Detect which cell encompasses the target text, then output its [X, Y] center coordinate. 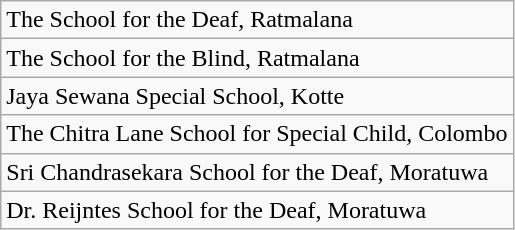
The School for the Blind, Ratmalana [257, 58]
The Chitra Lane School for Special Child, Colombo [257, 134]
Dr. Reijntes School for the Deaf, Moratuwa [257, 210]
The School for the Deaf, Ratmalana [257, 20]
Jaya Sewana Special School, Kotte [257, 96]
Sri Chandrasekara School for the Deaf, Moratuwa [257, 172]
